Search for the cell housing the specified text and yield its [X, Y] center coordinate. 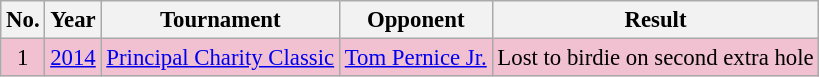
Result [656, 20]
No. [23, 20]
1 [23, 58]
Lost to birdie on second extra hole [656, 58]
Opponent [416, 20]
Tournament [220, 20]
2014 [73, 58]
Tom Pernice Jr. [416, 58]
Principal Charity Classic [220, 58]
Year [73, 20]
